Determine the (X, Y) coordinate at the center of the cell enclosing the given text.  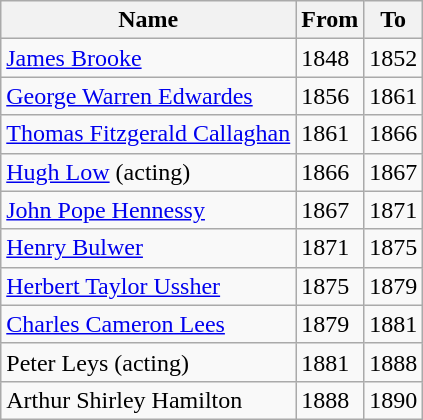
Henry Bulwer (148, 248)
1856 (330, 96)
Herbert Taylor Ussher (148, 286)
Hugh Low (acting) (148, 172)
Charles Cameron Lees (148, 324)
Name (148, 20)
1852 (394, 58)
Arthur Shirley Hamilton (148, 400)
From (330, 20)
Thomas Fitzgerald Callaghan (148, 134)
George Warren Edwardes (148, 96)
To (394, 20)
James Brooke (148, 58)
1848 (330, 58)
Peter Leys (acting) (148, 362)
1890 (394, 400)
John Pope Hennessy (148, 210)
